Identify which cell holds the provided text, then report its (x, y) central coordinate. 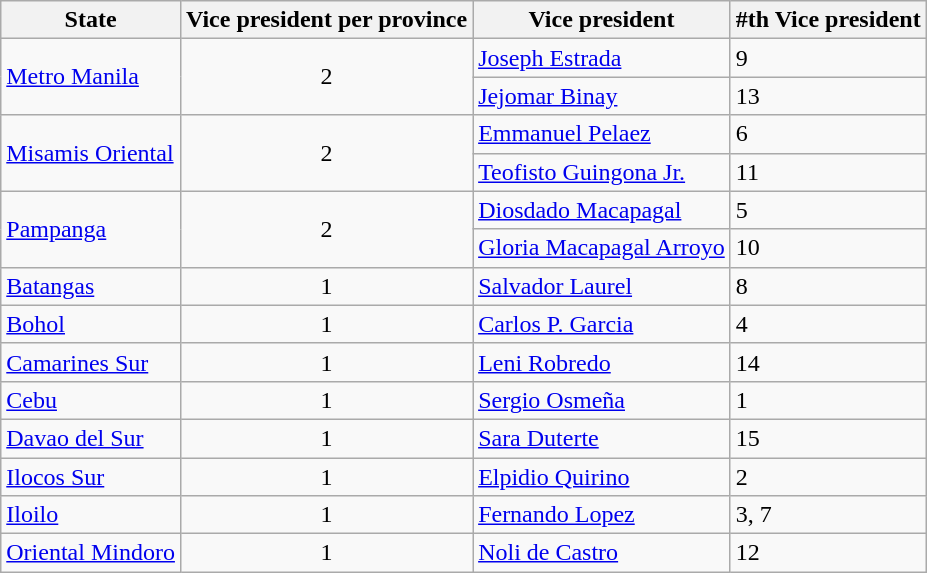
9 (828, 58)
8 (828, 286)
5 (828, 210)
Iloilo (91, 515)
Pampanga (91, 229)
10 (828, 248)
Emmanuel Pelaez (602, 134)
Elpidio Quirino (602, 477)
13 (828, 96)
12 (828, 553)
Vice president (602, 20)
Sergio Osmeña (602, 400)
Leni Robredo (602, 362)
Noli de Castro (602, 553)
Diosdado Macapagal (602, 210)
6 (828, 134)
15 (828, 438)
Sara Duterte (602, 438)
Batangas (91, 286)
Jejomar Binay (602, 96)
Joseph Estrada (602, 58)
Bohol (91, 324)
Metro Manila (91, 77)
Vice president per province (326, 20)
Cebu (91, 400)
Misamis Oriental (91, 153)
14 (828, 362)
Oriental Mindoro (91, 553)
4 (828, 324)
#th Vice president (828, 20)
Salvador Laurel (602, 286)
11 (828, 172)
Carlos P. Garcia (602, 324)
Camarines Sur (91, 362)
Gloria Macapagal Arroyo (602, 248)
Fernando Lopez (602, 515)
3, 7 (828, 515)
Davao del Sur (91, 438)
Ilocos Sur (91, 477)
Teofisto Guingona Jr. (602, 172)
State (91, 20)
